Detect which cell encompasses the target text, then output its [x, y] center coordinate. 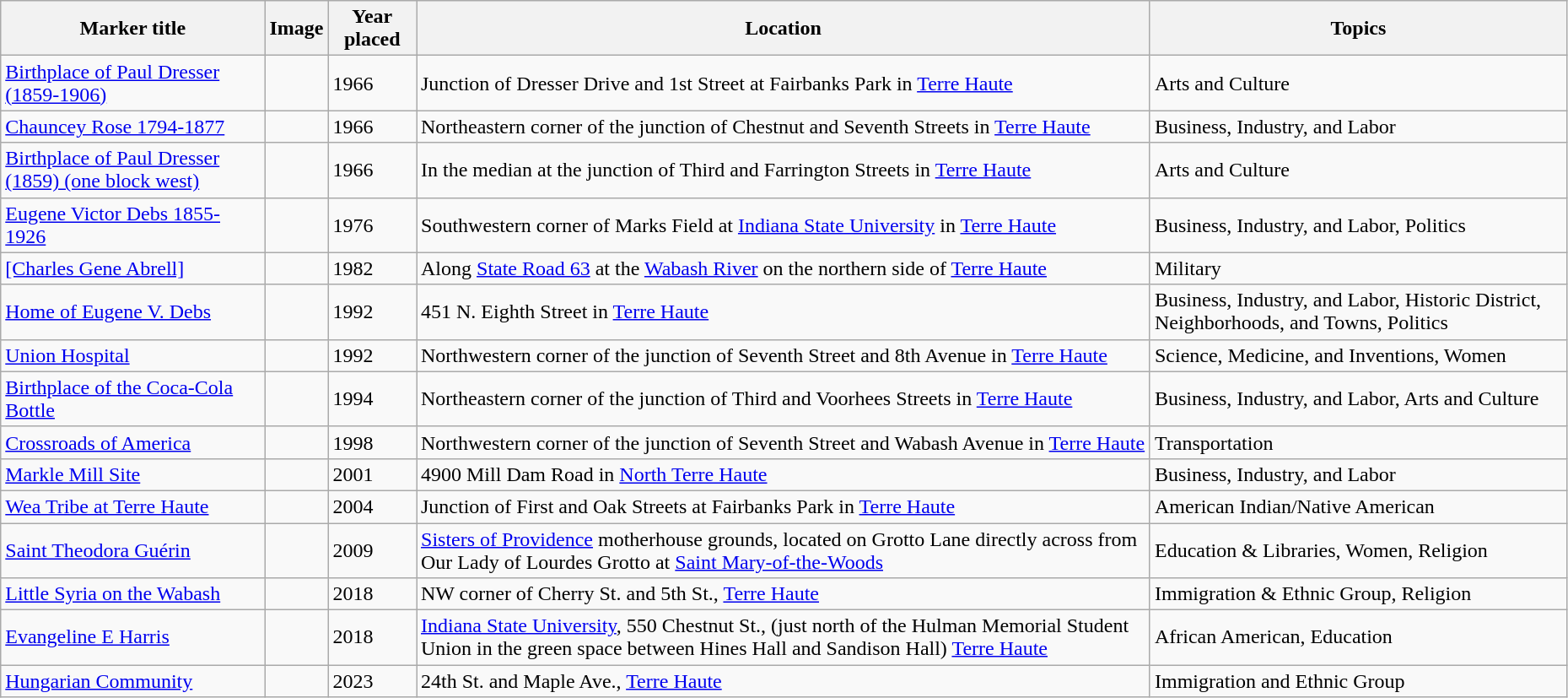
In the median at the junction of Third and Farrington Streets in Terre Haute [784, 170]
24th St. and Maple Ave., Terre Haute [784, 681]
1982 [372, 268]
451 N. Eighth Street in Terre Haute [784, 312]
Evangeline E Harris [133, 638]
Birthplace of Paul Dresser (1859) (one block west) [133, 170]
Immigration and Ethnic Group [1358, 681]
Markle Mill Site [133, 474]
Northwestern corner of the junction of Seventh Street and 8th Avenue in Terre Haute [784, 355]
Wea Tribe at Terre Haute [133, 506]
Education & Libraries, Women, Religion [1358, 550]
2009 [372, 550]
Birthplace of the Coca-Cola Bottle [133, 398]
1976 [372, 225]
Location [784, 29]
Northeastern corner of the junction of Chestnut and Seventh Streets in Terre Haute [784, 127]
[Charles Gene Abrell] [133, 268]
Eugene Victor Debs 1855-1926 [133, 225]
Year placed [372, 29]
NW corner of Cherry St. and 5th St., Terre Haute [784, 594]
Chauncey Rose 1794-1877 [133, 127]
Science, Medicine, and Inventions, Women [1358, 355]
2001 [372, 474]
Birthplace of Paul Dresser (1859-1906) [133, 83]
Image [297, 29]
Immigration & Ethnic Group, Religion [1358, 594]
American Indian/Native American [1358, 506]
Business, Industry, and Labor, Politics [1358, 225]
Along State Road 63 at the Wabash River on the northern side of Terre Haute [784, 268]
Union Hospital [133, 355]
Home of Eugene V. Debs [133, 312]
Sisters of Providence motherhouse grounds, located on Grotto Lane directly across from Our Lady of Lourdes Grotto at Saint Mary-of-the-Woods [784, 550]
Transportation [1358, 442]
Northwestern corner of the junction of Seventh Street and Wabash Avenue in Terre Haute [784, 442]
Marker title [133, 29]
Northeastern corner of the junction of Third and Voorhees Streets in Terre Haute [784, 398]
1998 [372, 442]
2023 [372, 681]
Junction of First and Oak Streets at Fairbanks Park in Terre Haute [784, 506]
Crossroads of America [133, 442]
4900 Mill Dam Road in North Terre Haute [784, 474]
Saint Theodora Guérin [133, 550]
Business, Industry, and Labor, Arts and Culture [1358, 398]
Business, Industry, and Labor, Historic District, Neighborhoods, and Towns, Politics [1358, 312]
Southwestern corner of Marks Field at Indiana State University in Terre Haute [784, 225]
Topics [1358, 29]
2004 [372, 506]
Little Syria on the Wabash [133, 594]
Junction of Dresser Drive and 1st Street at Fairbanks Park in Terre Haute [784, 83]
1994 [372, 398]
Hungarian Community [133, 681]
African American, Education [1358, 638]
Military [1358, 268]
